Search for the cell housing the specified text and yield its [x, y] center coordinate. 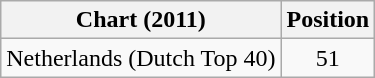
Chart (2011) [141, 20]
Netherlands (Dutch Top 40) [141, 58]
Position [328, 20]
51 [328, 58]
